Locate the cell with the specified text and output its [X, Y] center coordinate. 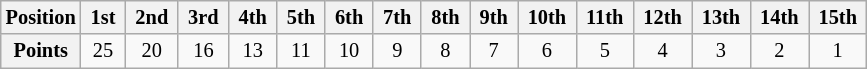
11th [604, 17]
13 [253, 51]
11 [301, 51]
2nd [152, 17]
4 [662, 51]
16 [203, 51]
9th [494, 17]
7th [397, 17]
3 [721, 51]
8th [445, 17]
1st [104, 17]
10 [349, 51]
1 [838, 51]
5th [301, 17]
7 [494, 51]
6 [547, 51]
10th [547, 17]
3rd [203, 17]
Points [41, 51]
9 [397, 51]
8 [445, 51]
14th [779, 17]
20 [152, 51]
5 [604, 51]
Position [41, 17]
2 [779, 51]
6th [349, 17]
25 [104, 51]
15th [838, 17]
13th [721, 17]
12th [662, 17]
4th [253, 17]
